Return the [x, y] coordinate for the center point of the cell that contains the specified text.  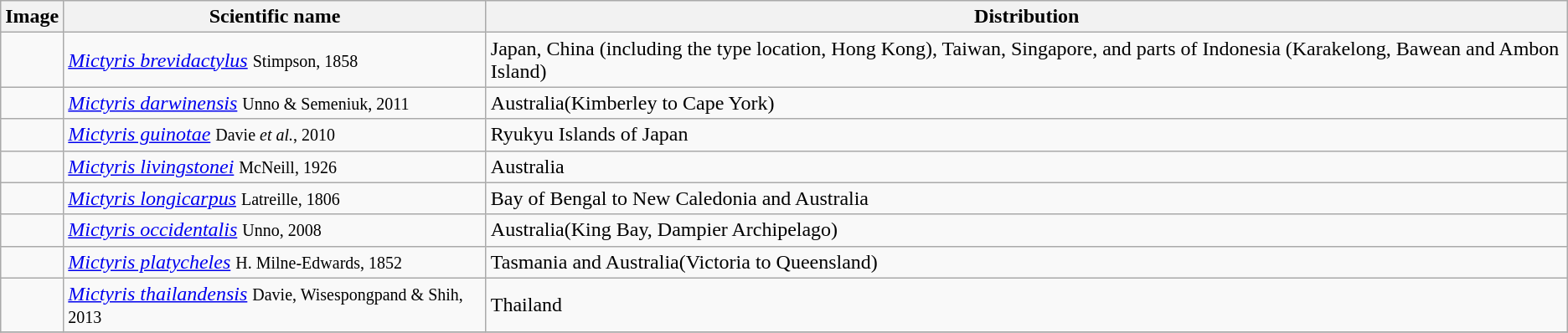
Mictyris darwinensis Unno & Semeniuk, 2011 [275, 103]
Mictyris platycheles H. Milne-Edwards, 1852 [275, 262]
Scientific name [275, 17]
Mictyris occidentalis Unno, 2008 [275, 230]
Ryukyu Islands of Japan [1027, 135]
Tasmania and Australia(Victoria to Queensland) [1027, 262]
Australia [1027, 166]
Distribution [1027, 17]
Mictyris brevidactylus Stimpson, 1858 [275, 60]
Image [32, 17]
Thailand [1027, 305]
Mictyris guinotae Davie et al., 2010 [275, 135]
Japan, China (including the type location, Hong Kong), Taiwan, Singapore, and parts of Indonesia (Karakelong, Bawean and Ambon Island) [1027, 60]
Mictyris longicarpus Latreille, 1806 [275, 198]
Bay of Bengal to New Caledonia and Australia [1027, 198]
Australia(Kimberley to Cape York) [1027, 103]
Mictyris livingstonei McNeill, 1926 [275, 166]
Mictyris thailandensis Davie, Wisespongpand & Shih, 2013 [275, 305]
Australia(King Bay, Dampier Archipelago) [1027, 230]
